Extract the [X, Y] coordinate from the center of the cell holding the provided text.  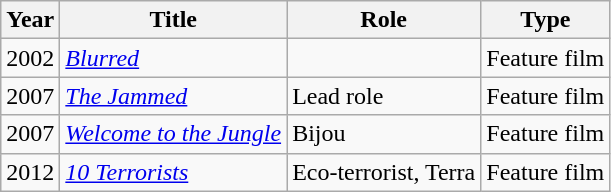
Type [546, 20]
Eco-terrorist, Terra [384, 172]
Welcome to the Jungle [174, 134]
Blurred [174, 58]
Role [384, 20]
Bijou [384, 134]
Title [174, 20]
Year [30, 20]
2012 [30, 172]
Lead role [384, 96]
10 Terrorists [174, 172]
2002 [30, 58]
The Jammed [174, 96]
